Determine the [x, y] coordinate at the center of the cell enclosing the given text.  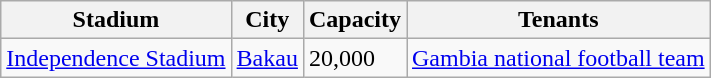
Independence Stadium [116, 58]
Stadium [116, 20]
Capacity [354, 20]
20,000 [354, 58]
Tenants [558, 20]
Gambia national football team [558, 58]
Bakau [267, 58]
City [267, 20]
